Determine the [X, Y] coordinate at the center of the cell enclosing the given text.  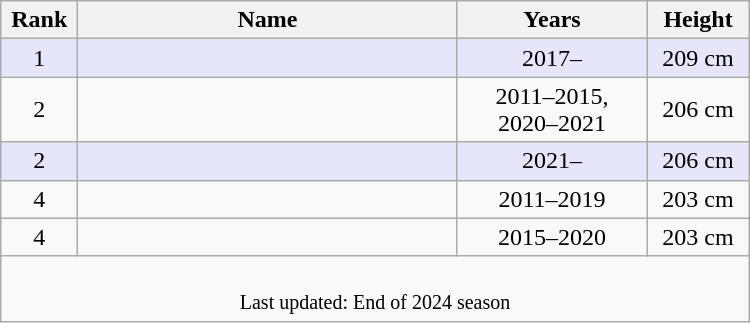
2015–2020 [552, 237]
Rank [40, 20]
209 cm [698, 58]
Last updated: End of 2024 season [375, 288]
2017– [552, 58]
2021– [552, 161]
2011–2015, 2020–2021 [552, 110]
2011–2019 [552, 199]
Years [552, 20]
1 [40, 58]
Height [698, 20]
Name [268, 20]
